Return (x, y) of the center of cell containing provided text 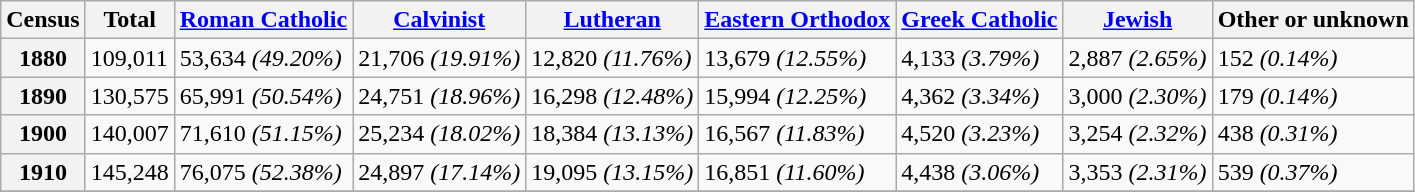
Jewish (1138, 20)
Calvinist (440, 20)
Census (43, 20)
4,520 (3.23%) (980, 134)
12,820 (11.76%) (612, 58)
539 (0.37%) (1313, 172)
65,991 (50.54%) (263, 96)
Other or unknown (1313, 20)
Roman Catholic (263, 20)
1910 (43, 172)
4,133 (3.79%) (980, 58)
4,438 (3.06%) (980, 172)
76,075 (52.38%) (263, 172)
1880 (43, 58)
1890 (43, 96)
179 (0.14%) (1313, 96)
Lutheran (612, 20)
24,897 (17.14%) (440, 172)
25,234 (18.02%) (440, 134)
3,000 (2.30%) (1138, 96)
152 (0.14%) (1313, 58)
140,007 (130, 134)
145,248 (130, 172)
16,851 (11.60%) (798, 172)
1900 (43, 134)
71,610 (51.15%) (263, 134)
16,567 (11.83%) (798, 134)
3,353 (2.31%) (1138, 172)
19,095 (13.15%) (612, 172)
16,298 (12.48%) (612, 96)
18,384 (13.13%) (612, 134)
21,706 (19.91%) (440, 58)
15,994 (12.25%) (798, 96)
4,362 (3.34%) (980, 96)
24,751 (18.96%) (440, 96)
2,887 (2.65%) (1138, 58)
438 (0.31%) (1313, 134)
109,011 (130, 58)
130,575 (130, 96)
Greek Catholic (980, 20)
3,254 (2.32%) (1138, 134)
Eastern Orthodox (798, 20)
13,679 (12.55%) (798, 58)
53,634 (49.20%) (263, 58)
Total (130, 20)
